Find where the given text appears and provide that cell's center as (x, y) coordinate. 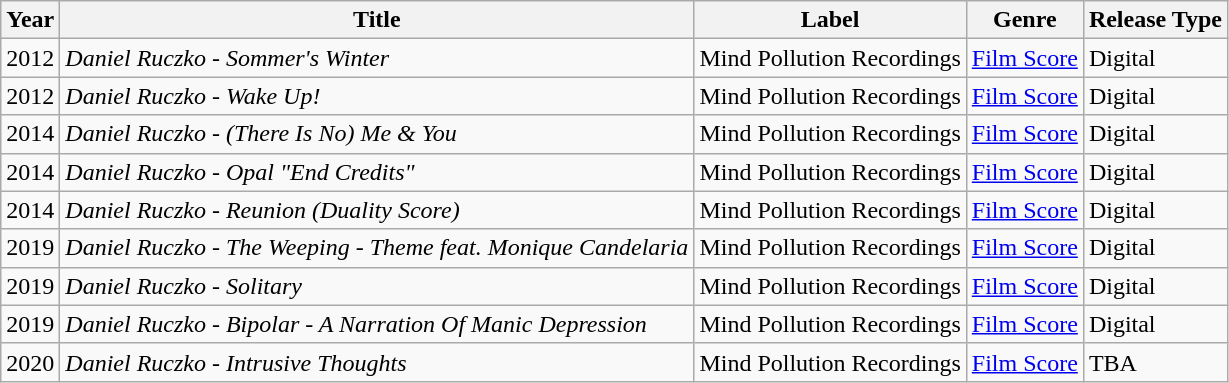
Daniel Ruczko - Bipolar - A Narration Of Manic Depression (377, 324)
Daniel Ruczko - Solitary (377, 286)
TBA (1155, 362)
Genre (1024, 20)
Daniel Ruczko - Opal "End Credits" (377, 172)
Daniel Ruczko - Intrusive Thoughts (377, 362)
2020 (30, 362)
Year (30, 20)
Daniel Ruczko - Reunion (Duality Score) (377, 210)
Title (377, 20)
Release Type (1155, 20)
Daniel Ruczko - Sommer's Winter (377, 58)
Daniel Ruczko - Wake Up! (377, 96)
Daniel Ruczko - (There Is No) Me & You (377, 134)
Daniel Ruczko - The Weeping - Theme feat. Monique Candelaria (377, 248)
Label (830, 20)
